Detect which cell encompasses the target text, then output its [x, y] center coordinate. 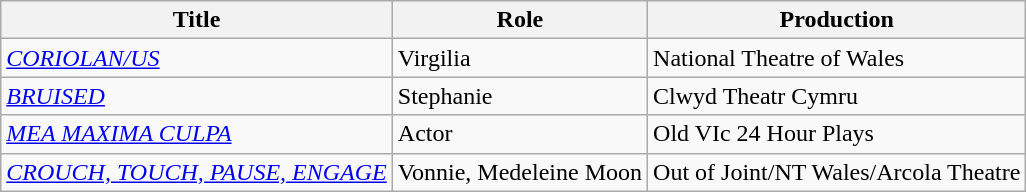
Virgilia [520, 58]
Old VIc 24 Hour Plays [837, 134]
Stephanie [520, 96]
National Theatre of Wales [837, 58]
CORIOLAN/US [197, 58]
Actor [520, 134]
Out of Joint/NT Wales/Arcola Theatre [837, 172]
MEA MAXIMA CULPA [197, 134]
Role [520, 20]
Vonnie, Medeleine Moon [520, 172]
BRUISED [197, 96]
Title [197, 20]
CROUCH, TOUCH, PAUSE, ENGAGE [197, 172]
Clwyd Theatr Cymru [837, 96]
Production [837, 20]
